From the cell containing the given text, extract its center point as (x, y) coordinate. 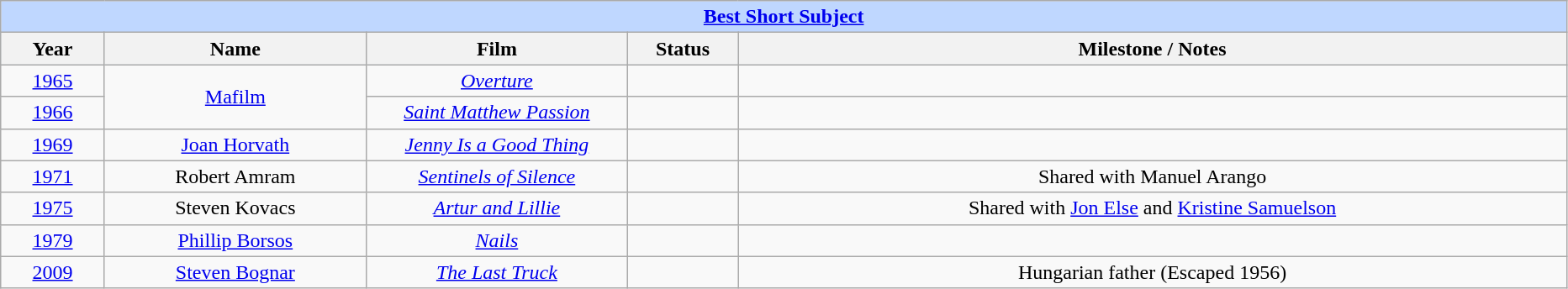
2009 (53, 272)
Robert Amram (235, 176)
Best Short Subject (784, 17)
Jenny Is a Good Thing (496, 144)
Steven Bognar (235, 272)
The Last Truck (496, 272)
1965 (53, 81)
1979 (53, 240)
Name (235, 49)
Steven Kovacs (235, 208)
Phillip Borsos (235, 240)
Year (53, 49)
Joan Horvath (235, 144)
Saint Matthew Passion (496, 113)
1975 (53, 208)
Mafilm (235, 97)
Shared with Jon Else and Kristine Samuelson (1153, 208)
Status (683, 49)
Overture (496, 81)
1971 (53, 176)
Shared with Manuel Arango (1153, 176)
Sentinels of Silence (496, 176)
Film (496, 49)
Nails (496, 240)
1969 (53, 144)
Milestone / Notes (1153, 49)
1966 (53, 113)
Hungarian father (Escaped 1956) (1153, 272)
Artur and Lillie (496, 208)
